From the cell containing the given text, extract its center point as (X, Y) coordinate. 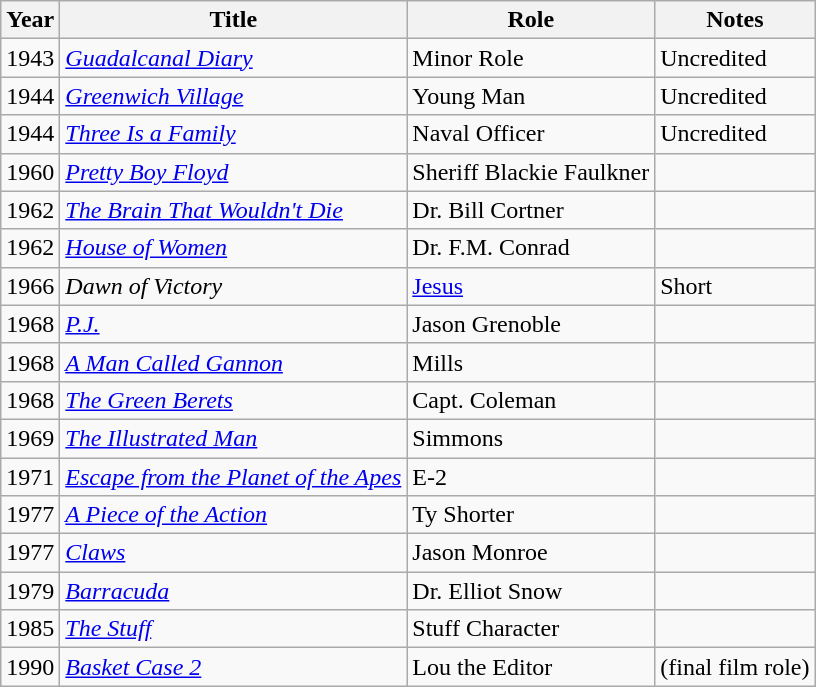
Jason Grenoble (531, 324)
Greenwich Village (234, 96)
Stuff Character (531, 629)
Basket Case 2 (234, 667)
Three Is a Family (234, 134)
Jason Monroe (531, 553)
1971 (30, 477)
Naval Officer (531, 134)
Pretty Boy Floyd (234, 172)
E-2 (531, 477)
Lou the Editor (531, 667)
A Man Called Gannon (234, 362)
A Piece of the Action (234, 515)
1990 (30, 667)
Ty Shorter (531, 515)
Role (531, 20)
Year (30, 20)
The Green Berets (234, 400)
Simmons (531, 438)
Dr. F.M. Conrad (531, 248)
Notes (735, 20)
Capt. Coleman (531, 400)
1979 (30, 591)
Jesus (531, 286)
Escape from the Planet of the Apes (234, 477)
Dawn of Victory (234, 286)
1960 (30, 172)
1969 (30, 438)
P.J. (234, 324)
Dr. Bill Cortner (531, 210)
Young Man (531, 96)
Mills (531, 362)
The Illustrated Man (234, 438)
(final film role) (735, 667)
The Stuff (234, 629)
Barracuda (234, 591)
Minor Role (531, 58)
Title (234, 20)
1966 (30, 286)
Claws (234, 553)
Sheriff Blackie Faulkner (531, 172)
1943 (30, 58)
Short (735, 286)
House of Women (234, 248)
Guadalcanal Diary (234, 58)
1985 (30, 629)
Dr. Elliot Snow (531, 591)
The Brain That Wouldn't Die (234, 210)
